Pinpoint the cell where the given text exists, returning its [x, y] midpoint coordinate. 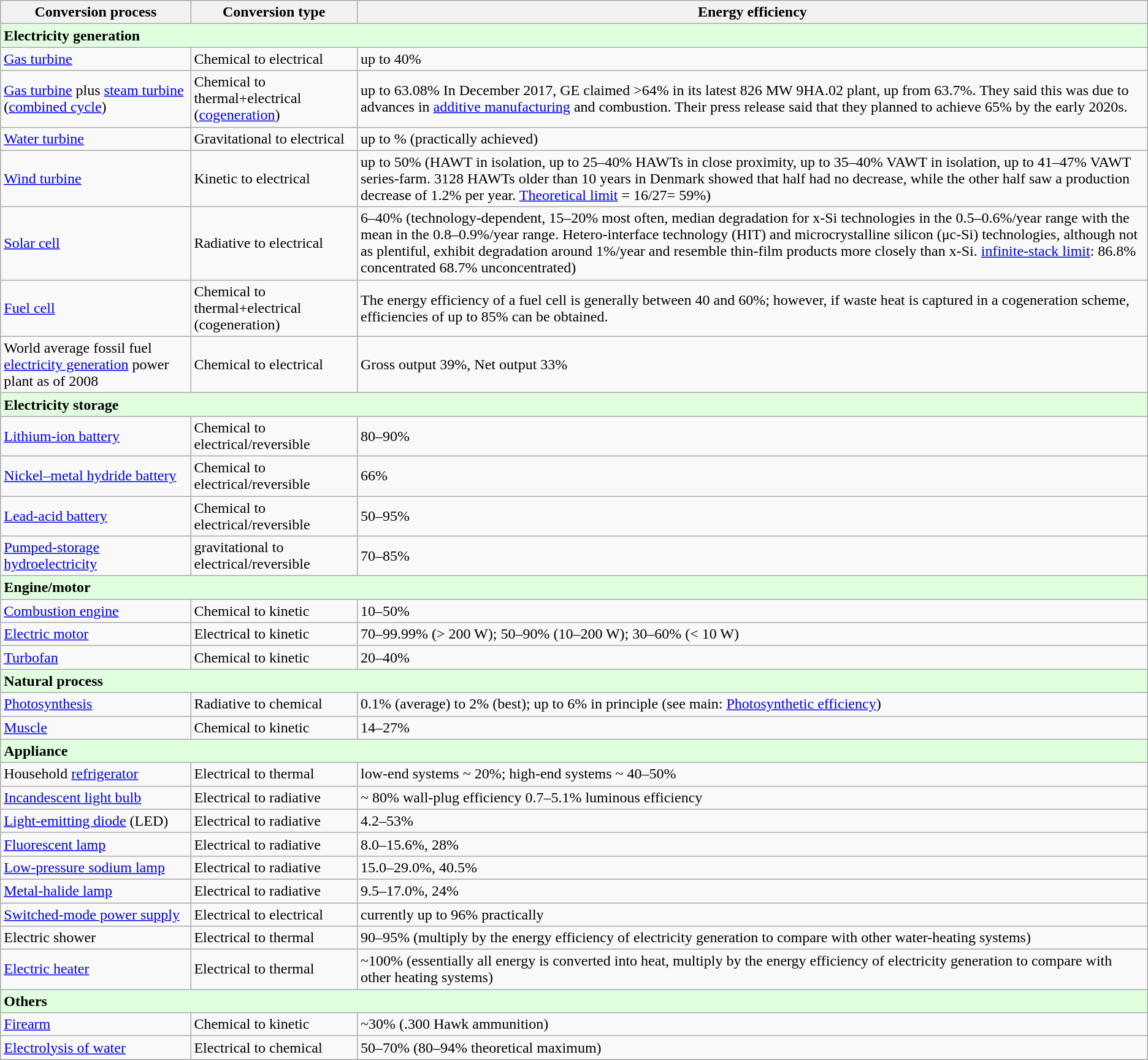
14–27% [752, 728]
70–99.99% (> 200 W); 50–90% (10–200 W); 30–60% (< 10 W) [752, 634]
Low-pressure sodium lamp [96, 867]
Electric motor [96, 634]
Pumped-storage hydroelectricity [96, 556]
Electricity generation [574, 36]
Electric shower [96, 938]
20–40% [752, 658]
Light-emitting diode (LED) [96, 821]
Switched-mode power supply [96, 915]
Electrical to kinetic [274, 634]
Metal-halide lamp [96, 891]
~30% (.300 Hawk ammunition) [752, 1024]
up to 40% [752, 59]
Energy efficiency [752, 12]
Gas turbine [96, 59]
low-end systems ~ 20%; high-end systems ~ 40–50% [752, 774]
Incandescent light bulb [96, 797]
Gross output 39%, Net output 33% [752, 364]
50–95% [752, 515]
Photosynthesis [96, 704]
50–70% (80–94% theoretical maximum) [752, 1048]
Wind turbine [96, 179]
15.0–29.0%, 40.5% [752, 867]
Water turbine [96, 139]
Radiative to electrical [274, 243]
Conversion type [274, 12]
Household refrigerator [96, 774]
Lithium-ion battery [96, 436]
Nickel–metal hydride battery [96, 476]
~ 80% wall-plug efficiency 0.7–5.1% luminous efficiency [752, 797]
10–50% [752, 611]
Electricity storage [574, 404]
Electrical to chemical [274, 1048]
gravitational to electrical/reversible [274, 556]
80–90% [752, 436]
Electrical to electrical [274, 915]
Gravitational to electrical [274, 139]
Fuel cell [96, 308]
Appliance [574, 751]
0.1% (average) to 2% (best); up to 6% in principle (see main: Photosynthetic efficiency) [752, 704]
Muscle [96, 728]
9.5–17.0%, 24% [752, 891]
Fluorescent lamp [96, 844]
Kinetic to electrical [274, 179]
8.0–15.6%, 28% [752, 844]
Turbofan [96, 658]
Radiative to chemical [274, 704]
up to % (practically achieved) [752, 139]
currently up to 96% practically [752, 915]
Gas turbine plus steam turbine (combined cycle) [96, 99]
70–85% [752, 556]
Electrolysis of water [96, 1048]
Engine/motor [574, 588]
Natural process [574, 681]
Electric heater [96, 969]
Lead-acid battery [96, 515]
90–95% (multiply by the energy efficiency of electricity generation to compare with other water-heating systems) [752, 938]
66% [752, 476]
Firearm [96, 1024]
4.2–53% [752, 821]
World average fossil fuel electricity generation power plant as of 2008 [96, 364]
Others [574, 1001]
Solar cell [96, 243]
Conversion process [96, 12]
Combustion engine [96, 611]
